Identify which cell holds the provided text, then report its (x, y) central coordinate. 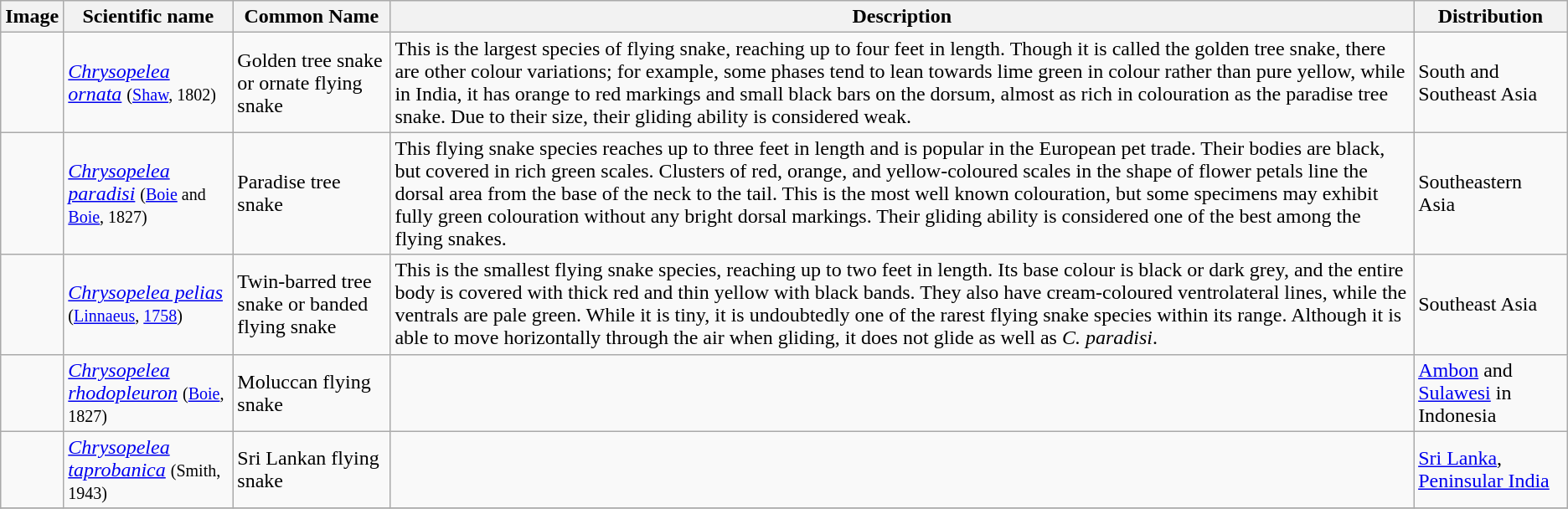
Southeastern Asia (1491, 193)
Southeast Asia (1491, 305)
Sri Lankan flying snake (312, 470)
Scientific name (148, 17)
Ambon and Sulawesi in Indonesia (1491, 393)
Chrysopelea paradisi (Boie and Boie, 1827) (148, 193)
Chrysopelea pelias (Linnaeus, 1758) (148, 305)
Distribution (1491, 17)
Description (902, 17)
South and Southeast Asia (1491, 82)
Twin-barred tree snake or banded flying snake (312, 305)
Common Name (312, 17)
Moluccan flying snake (312, 393)
Sri Lanka, Peninsular India (1491, 470)
Golden tree snake or ornate flying snake (312, 82)
Chrysopelea rhodopleuron (Boie, 1827) (148, 393)
Image (32, 17)
Chrysopelea ornata (Shaw, 1802) (148, 82)
Chrysopelea taprobanica (Smith, 1943) (148, 470)
Paradise tree snake (312, 193)
